Find where the given text appears and provide that cell's center as (X, Y) coordinate. 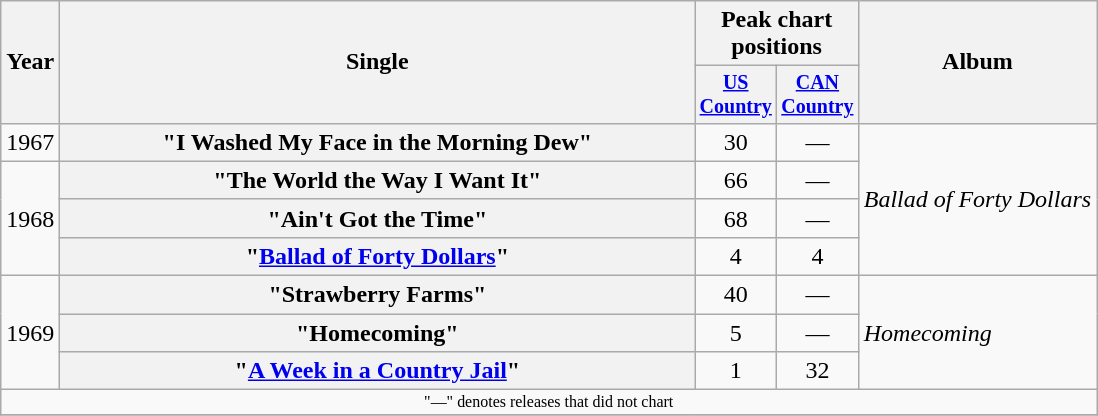
Ballad of Forty Dollars (977, 199)
US Country (736, 94)
"Strawberry Farms" (378, 295)
1968 (30, 218)
Single (378, 62)
1967 (30, 142)
"The World the Way I Want It" (378, 180)
5 (736, 333)
40 (736, 295)
"Ballad of Forty Dollars" (378, 256)
66 (736, 180)
"Ain't Got the Time" (378, 218)
1969 (30, 333)
1 (736, 371)
32 (818, 371)
68 (736, 218)
Peak chartpositions (776, 34)
Homecoming (977, 333)
"Homecoming" (378, 333)
Year (30, 62)
CAN Country (818, 94)
30 (736, 142)
"—" denotes releases that did not chart (549, 402)
"A Week in a Country Jail" (378, 371)
"I Washed My Face in the Morning Dew" (378, 142)
Album (977, 62)
